Return [X, Y] of the center of cell containing provided text 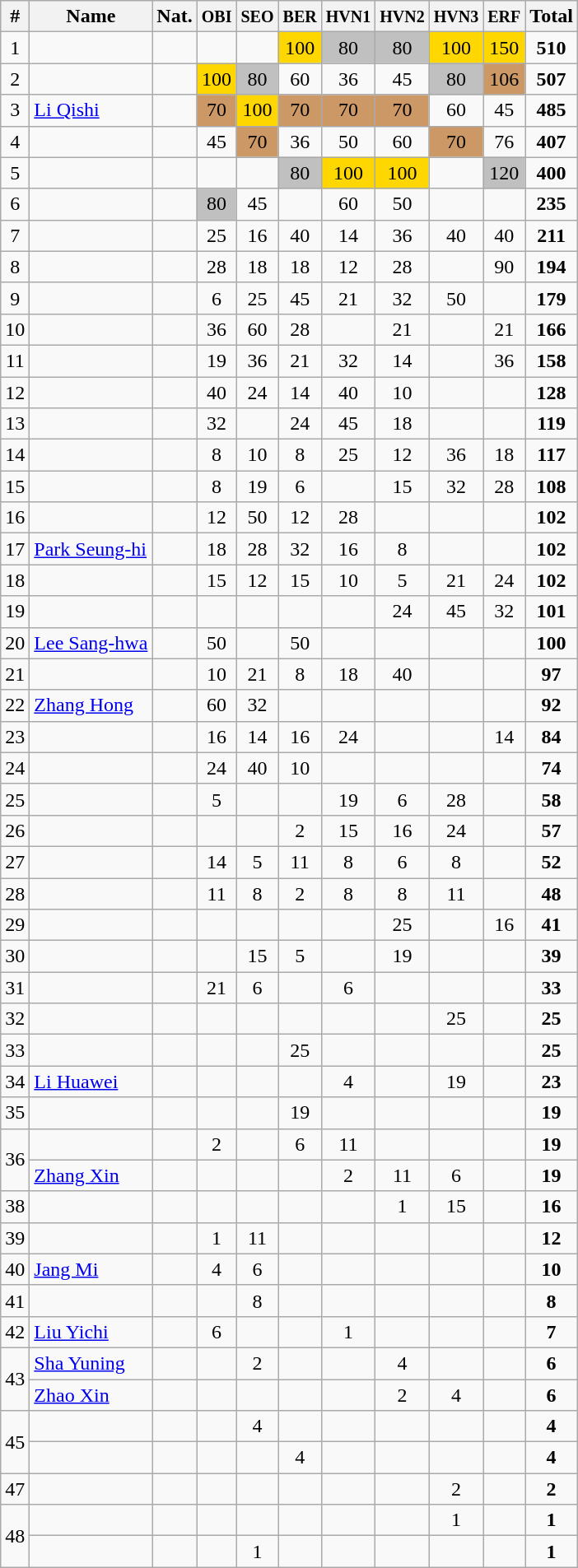
158 [552, 361]
43 [15, 1379]
58 [552, 799]
179 [552, 298]
Sha Yuning [91, 1363]
Lee Sang-hwa [91, 643]
211 [552, 235]
22 [15, 705]
97 [552, 674]
120 [504, 173]
Jang Mi [91, 1269]
108 [552, 486]
407 [552, 142]
13 [15, 424]
35 [15, 1113]
47 [15, 1489]
OBI [217, 16]
194 [552, 267]
92 [552, 705]
# [15, 16]
3 [15, 110]
42 [15, 1332]
Total [552, 16]
119 [552, 424]
HVN3 [456, 16]
400 [552, 173]
HVN1 [348, 16]
Li Qishi [91, 110]
74 [552, 768]
84 [552, 737]
485 [552, 110]
26 [15, 831]
HVN2 [403, 16]
Liu Yichi [91, 1332]
SEO [257, 16]
27 [15, 862]
Park Seung-hi [91, 549]
52 [552, 862]
90 [504, 267]
Nat. [175, 16]
20 [15, 643]
29 [15, 925]
166 [552, 329]
Zhao Xin [91, 1395]
507 [552, 79]
235 [552, 204]
34 [15, 1082]
510 [552, 48]
Name [91, 16]
150 [504, 48]
ERF [504, 16]
BER [300, 16]
Li Huawei [91, 1082]
9 [15, 298]
117 [552, 455]
Zhang Hong [91, 705]
101 [552, 612]
76 [504, 142]
31 [15, 988]
30 [15, 956]
17 [15, 549]
128 [552, 393]
106 [504, 79]
Zhang Xin [91, 1175]
57 [552, 831]
38 [15, 1207]
